Scan for the cell matching the given text and deliver its (x, y) coordinate at center. 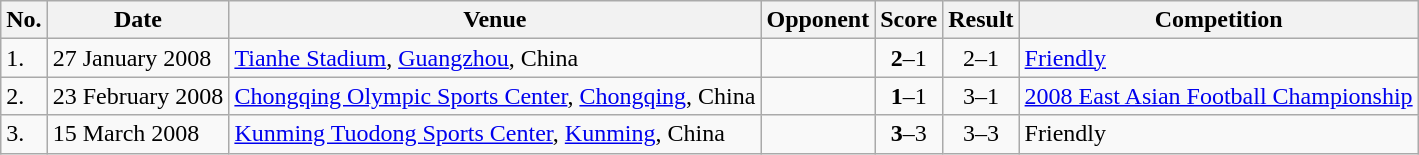
2008 East Asian Football Championship (1218, 96)
Date (138, 20)
3–1 (981, 96)
23 February 2008 (138, 96)
Kunming Tuodong Sports Center, Kunming, China (495, 134)
Chongqing Olympic Sports Center, Chongqing, China (495, 96)
27 January 2008 (138, 58)
Competition (1218, 20)
Venue (495, 20)
2. (24, 96)
1. (24, 58)
Score (909, 20)
Tianhe Stadium, Guangzhou, China (495, 58)
1–1 (909, 96)
15 March 2008 (138, 134)
No. (24, 20)
3. (24, 134)
Opponent (818, 20)
Result (981, 20)
